Capture the cell that displays the provided text and extract its (X, Y) central coordinate. 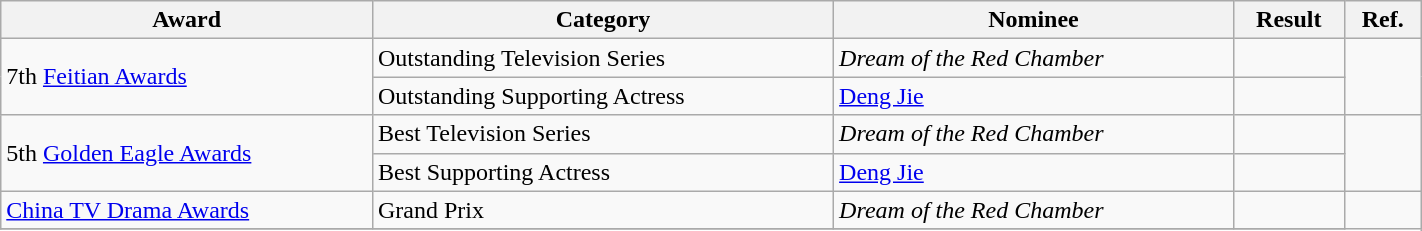
Award (187, 20)
Outstanding Supporting Actress (602, 96)
Category (602, 20)
Ref. (1382, 20)
Nominee (1034, 20)
7th Feitian Awards (187, 77)
China TV Drama Awards (187, 210)
Grand Prix (602, 210)
Best Television Series (602, 134)
Result (1288, 20)
5th Golden Eagle Awards (187, 153)
Outstanding Television Series (602, 58)
Best Supporting Actress (602, 172)
